Capture the cell that displays the provided text and extract its [x, y] central coordinate. 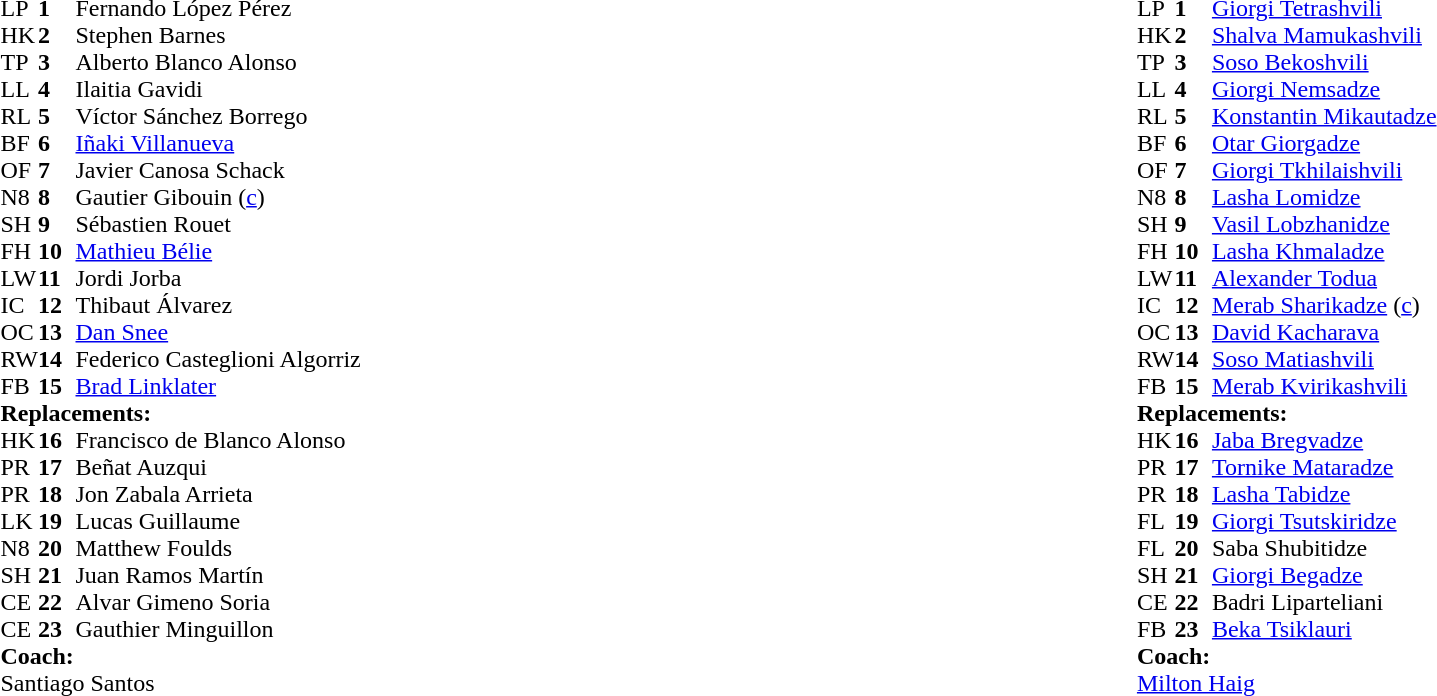
Francisco de Blanco Alonso [218, 440]
Alexander Todua [1324, 278]
Jordi Jorba [218, 278]
Jaba Bregvadze [1324, 440]
Lasha Tabidze [1324, 494]
Merab Sharikadze (c) [1324, 306]
Mathieu Bélie [218, 252]
Matthew Foulds [218, 548]
Sébastien Rouet [218, 224]
Lasha Lomidze [1324, 198]
Beka Tsiklauri [1324, 630]
Soso Bekoshvili [1324, 62]
Merab Kvirikashvili [1324, 386]
LK [19, 522]
Gauthier Minguillon [218, 630]
Iñaki Villanueva [218, 144]
Otar Giorgadze [1324, 144]
Saba Shubitidze [1324, 548]
Víctor Sánchez Borrego [218, 116]
Gautier Gibouin (c) [218, 198]
Vasil Lobzhanidze [1324, 224]
Giorgi Begadze [1324, 576]
Brad Linklater [218, 386]
Giorgi Tsutskiridze [1324, 522]
Javier Canosa Schack [218, 170]
Thibaut Álvarez [218, 306]
Tornike Mataradze [1324, 468]
Juan Ramos Martín [218, 576]
Alvar Gimeno Soria [218, 602]
Lasha Khmaladze [1324, 252]
Konstantin Mikautadze [1324, 116]
Giorgi Nemsadze [1324, 90]
Giorgi Tkhilaishvili [1324, 170]
Ilaitia Gavidi [218, 90]
Badri Liparteliani [1324, 602]
Lucas Guillaume [218, 522]
Shalva Mamukashvili [1324, 36]
Stephen Barnes [218, 36]
Jon Zabala Arrieta [218, 494]
Federico Casteglioni Algorriz [218, 360]
Alberto Blanco Alonso [218, 62]
David Kacharava [1324, 332]
Dan Snee [218, 332]
Soso Matiashvili [1324, 360]
Beñat Auzqui [218, 468]
